From the cell containing the given text, extract its center point as (X, Y) coordinate. 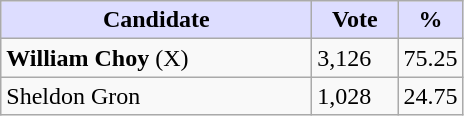
24.75 (430, 96)
Sheldon Gron (156, 96)
3,126 (355, 58)
75.25 (430, 58)
1,028 (355, 96)
Candidate (156, 20)
Vote (355, 20)
William Choy (X) (156, 58)
% (430, 20)
